Determine the (X, Y) coordinate at the center of the cell enclosing the given text.  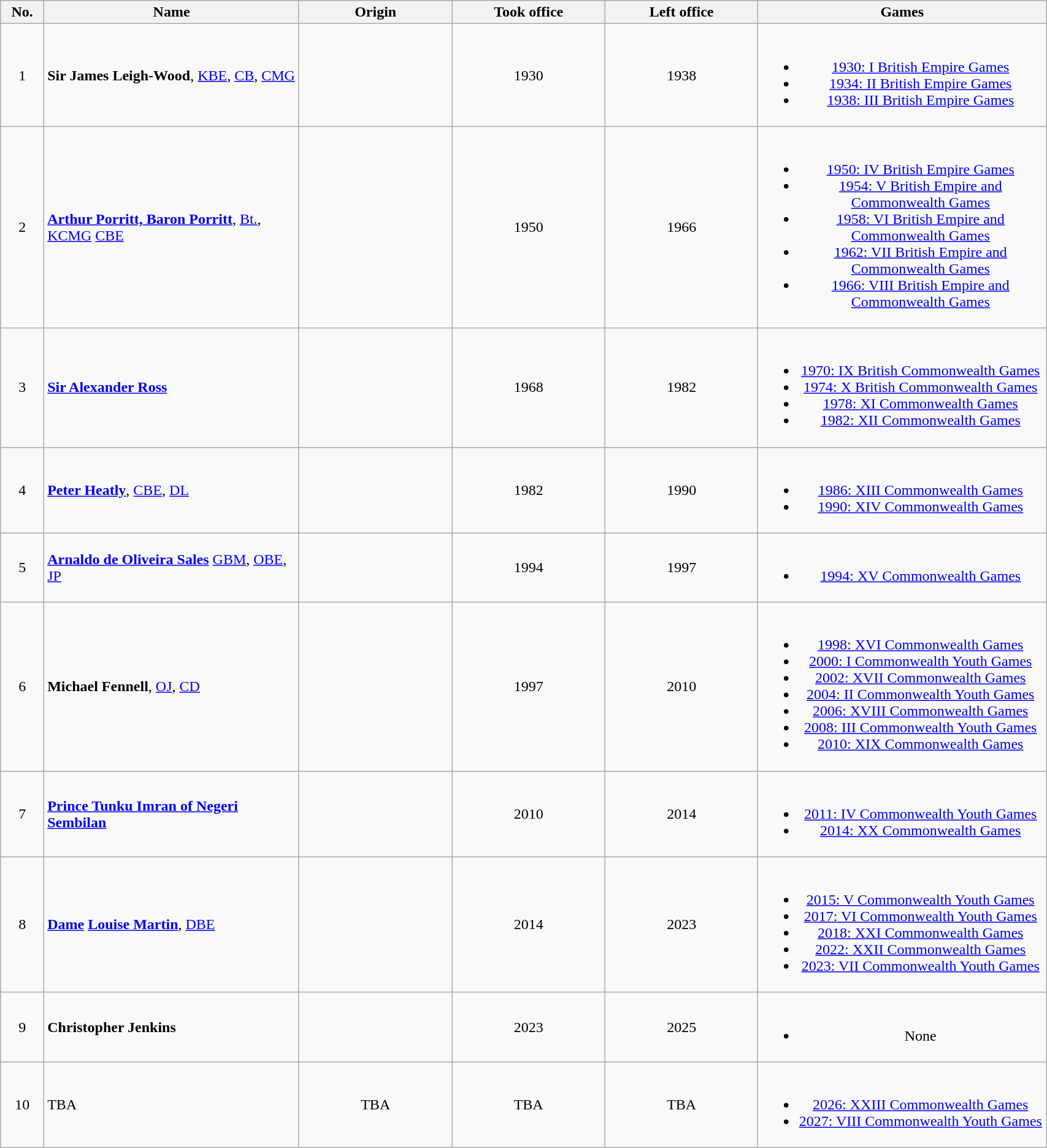
6 (22, 687)
2 (22, 227)
1930: I British Empire Games1934: II British Empire Games1938: III British Empire Games (902, 75)
1994: XV Commonwealth Games (902, 568)
4 (22, 490)
1950 (529, 227)
Arthur Porritt, Baron Porritt, Bt., KCMG CBE (172, 227)
Sir James Leigh-Wood, KBE, CB, CMG (172, 75)
Christopher Jenkins (172, 1027)
9 (22, 1027)
Left office (681, 12)
1990 (681, 490)
2026: XXIII Commonwealth Games2027: VIII Commonwealth Youth Games (902, 1104)
Peter Heatly, CBE, DL (172, 490)
Sir Alexander Ross (172, 388)
Origin (375, 12)
1 (22, 75)
8 (22, 925)
2025 (681, 1027)
1968 (529, 388)
7 (22, 814)
Took office (529, 12)
10 (22, 1104)
Prince Tunku Imran of Negeri Sembilan (172, 814)
Arnaldo de Oliveira Sales GBM, OBE, JP (172, 568)
1970: IX British Commonwealth Games1974: X British Commonwealth Games1978: XI Commonwealth Games1982: XII Commonwealth Games (902, 388)
Name (172, 12)
Michael Fennell, OJ, CD (172, 687)
Games (902, 12)
1994 (529, 568)
1966 (681, 227)
1930 (529, 75)
3 (22, 388)
None (902, 1027)
1938 (681, 75)
2011: IV Commonwealth Youth Games2014: XX Commonwealth Games (902, 814)
5 (22, 568)
No. (22, 12)
1986: XIII Commonwealth Games1990: XIV Commonwealth Games (902, 490)
Dame Louise Martin, DBE (172, 925)
